Return the (x, y) coordinate for the center point of the cell that contains the specified text.  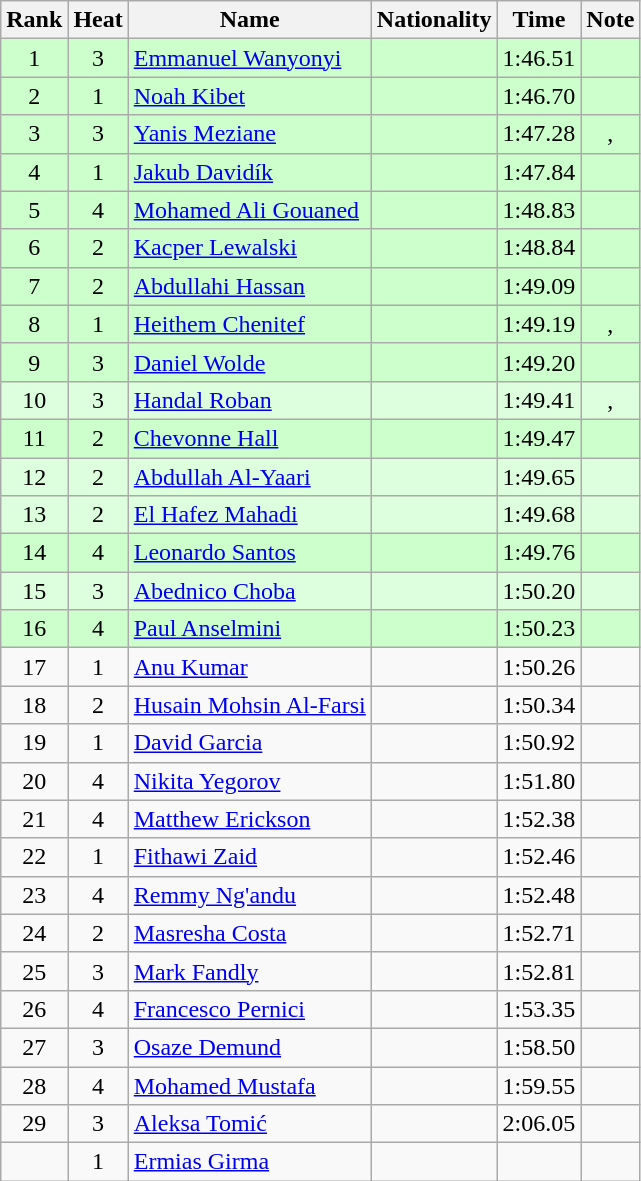
Handal Roban (250, 400)
1:50.20 (539, 591)
25 (34, 971)
Nationality (434, 20)
26 (34, 1009)
1:48.83 (539, 210)
Ermias Girma (250, 1162)
1:49.68 (539, 515)
10 (34, 400)
6 (34, 248)
Abdullah Al-Yaari (250, 477)
12 (34, 477)
Heithem Chenitef (250, 324)
21 (34, 819)
1:51.80 (539, 781)
Noah Kibet (250, 96)
1:49.09 (539, 286)
David Garcia (250, 743)
1:47.28 (539, 134)
1:53.35 (539, 1009)
1:47.84 (539, 172)
Nikita Yegorov (250, 781)
1:52.81 (539, 971)
Time (539, 20)
Matthew Erickson (250, 819)
1:48.84 (539, 248)
16 (34, 629)
22 (34, 857)
1:59.55 (539, 1085)
27 (34, 1047)
Leonardo Santos (250, 553)
Kacper Lewalski (250, 248)
1:49.65 (539, 477)
1:52.38 (539, 819)
Husain Mohsin Al-Farsi (250, 705)
1:52.48 (539, 895)
Francesco Pernici (250, 1009)
1:50.92 (539, 743)
Jakub Davidík (250, 172)
Rank (34, 20)
Note (610, 20)
1:49.41 (539, 400)
Paul Anselmini (250, 629)
Masresha Costa (250, 933)
19 (34, 743)
1:46.70 (539, 96)
1:49.19 (539, 324)
1:52.46 (539, 857)
11 (34, 438)
17 (34, 667)
Abdullahi Hassan (250, 286)
Heat (98, 20)
1:58.50 (539, 1047)
14 (34, 553)
1:50.26 (539, 667)
1:46.51 (539, 58)
Osaze Demund (250, 1047)
El Hafez Mahadi (250, 515)
Name (250, 20)
9 (34, 362)
Chevonne Hall (250, 438)
Remmy Ng'andu (250, 895)
28 (34, 1085)
1:50.23 (539, 629)
Daniel Wolde (250, 362)
8 (34, 324)
Aleksa Tomić (250, 1124)
Abednico Choba (250, 591)
1:49.20 (539, 362)
Mohamed Ali Gouaned (250, 210)
13 (34, 515)
23 (34, 895)
1:52.71 (539, 933)
Mohamed Mustafa (250, 1085)
Mark Fandly (250, 971)
7 (34, 286)
Anu Kumar (250, 667)
20 (34, 781)
1:50.34 (539, 705)
29 (34, 1124)
18 (34, 705)
1:49.47 (539, 438)
Yanis Meziane (250, 134)
2:06.05 (539, 1124)
24 (34, 933)
Emmanuel Wanyonyi (250, 58)
Fithawi Zaid (250, 857)
1:49.76 (539, 553)
5 (34, 210)
15 (34, 591)
